Scan for the cell matching the given text and deliver its [x, y] coordinate at center. 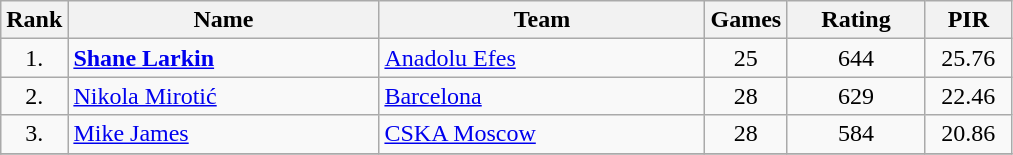
Barcelona [542, 96]
Nikola Mirotić [224, 96]
Rating [856, 20]
CSKA Moscow [542, 134]
25.76 [968, 58]
22.46 [968, 96]
PIR [968, 20]
Games [746, 20]
20.86 [968, 134]
Anadolu Efes [542, 58]
584 [856, 134]
Mike James [224, 134]
25 [746, 58]
644 [856, 58]
Name [224, 20]
Shane Larkin [224, 58]
Team [542, 20]
2. [34, 96]
3. [34, 134]
1. [34, 58]
629 [856, 96]
Rank [34, 20]
